Extract the [X, Y] coordinate from the center of the cell holding the provided text.  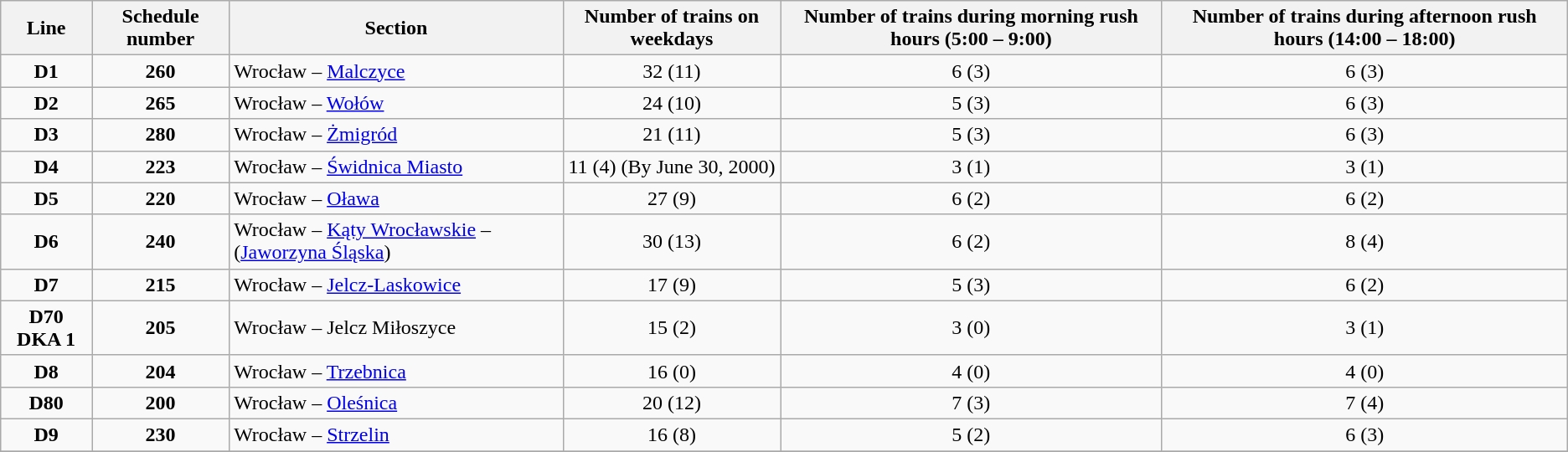
20 (12) [672, 403]
223 [161, 167]
8 (4) [1364, 241]
21 (11) [672, 135]
D2 [47, 103]
220 [161, 198]
D9 [47, 434]
Wrocław – Kąty Wrocławskie – (Jaworzyna Śląska) [397, 241]
Wrocław – Trzebnica [397, 371]
16 (8) [672, 434]
280 [161, 135]
260 [161, 71]
200 [161, 403]
Wrocław – Oława [397, 198]
D7 [47, 285]
Wrocław – Jelcz-Laskowice [397, 285]
24 (10) [672, 103]
7 (3) [972, 403]
Section [397, 28]
Wrocław – Wołów [397, 103]
205 [161, 328]
Line [47, 28]
Wrocław – Oleśnica [397, 403]
15 (2) [672, 328]
Number of trains on weekdays [672, 28]
11 (4) (By June 30, 2000) [672, 167]
17 (9) [672, 285]
Wrocław – Jelcz Miłoszyce [397, 328]
3 (0) [972, 328]
240 [161, 241]
D80 [47, 403]
D5 [47, 198]
D4 [47, 167]
32 (11) [672, 71]
Number of trains during afternoon rush hours (14:00 – 18:00) [1364, 28]
7 (4) [1364, 403]
D1 [47, 71]
230 [161, 434]
Wrocław – Strzelin [397, 434]
D6 [47, 241]
30 (13) [672, 241]
D70 DKA 1 [47, 328]
215 [161, 285]
265 [161, 103]
27 (9) [672, 198]
Wrocław – Malczyce [397, 71]
D3 [47, 135]
D8 [47, 371]
Schedule number [161, 28]
Wrocław – Żmigród [397, 135]
204 [161, 371]
16 (0) [672, 371]
Wrocław – Świdnica Miasto [397, 167]
5 (2) [972, 434]
Number of trains during morning rush hours (5:00 – 9:00) [972, 28]
